Locate the cell with the specified text and output its [X, Y] center coordinate. 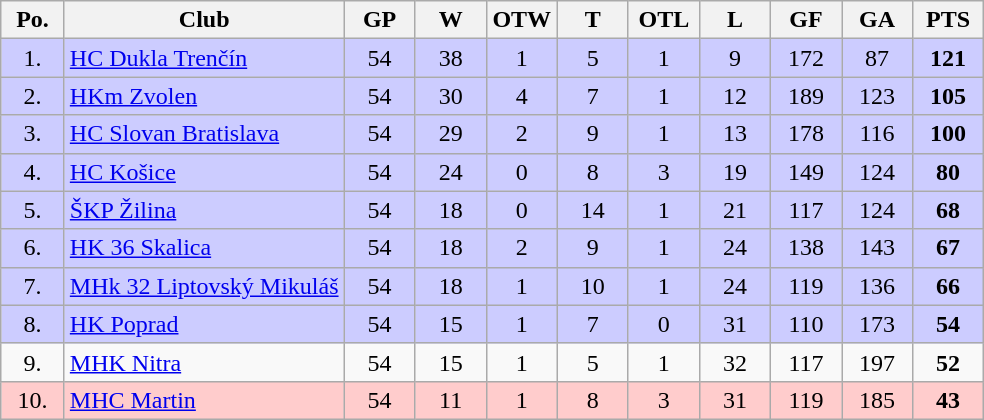
9. [33, 362]
143 [878, 248]
10 [592, 286]
149 [806, 172]
43 [948, 400]
GF [806, 20]
10. [33, 400]
L [734, 20]
87 [878, 58]
HC Dukla Trenčín [204, 58]
Club [204, 20]
185 [878, 400]
HC Košice [204, 172]
PTS [948, 20]
6. [33, 248]
100 [948, 134]
OTW [522, 20]
12 [734, 96]
ŠKP Žilina [204, 210]
52 [948, 362]
32 [734, 362]
19 [734, 172]
30 [450, 96]
173 [878, 324]
66 [948, 286]
Po. [33, 20]
178 [806, 134]
14 [592, 210]
38 [450, 58]
4. [33, 172]
MHK Nitra [204, 362]
29 [450, 134]
189 [806, 96]
138 [806, 248]
116 [878, 134]
3. [33, 134]
MHk 32 Liptovský Mikuláš [204, 286]
MHC Martin [204, 400]
105 [948, 96]
197 [878, 362]
HKm Zvolen [204, 96]
136 [878, 286]
11 [450, 400]
HK Poprad [204, 324]
HC Slovan Bratislava [204, 134]
68 [948, 210]
7. [33, 286]
80 [948, 172]
121 [948, 58]
GP [380, 20]
OTL [664, 20]
W [450, 20]
110 [806, 324]
5. [33, 210]
2. [33, 96]
HK 36 Skalica [204, 248]
67 [948, 248]
T [592, 20]
GA [878, 20]
123 [878, 96]
4 [522, 96]
21 [734, 210]
13 [734, 134]
8. [33, 324]
172 [806, 58]
1. [33, 58]
